Search for the cell housing the specified text and yield its [x, y] center coordinate. 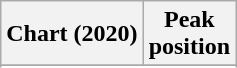
Peakposition [189, 34]
Chart (2020) [72, 34]
